Output the (X, Y) coordinate of the center of the cell containing the given text.  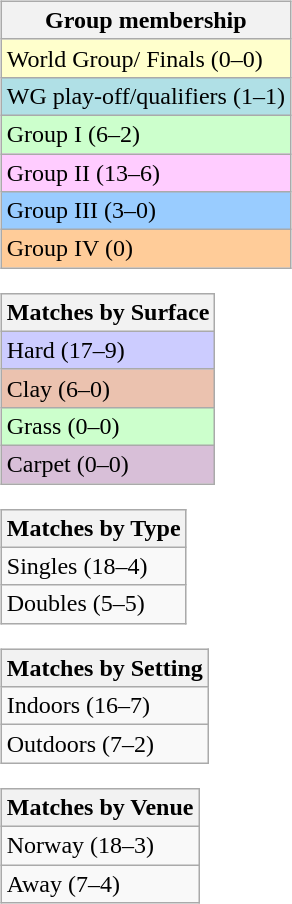
Indoors (16–7) (104, 706)
World Group/ Finals (0–0) (146, 58)
Hard (17–9) (108, 350)
Group I (6–2) (146, 134)
Matches by Venue (100, 807)
Group II (13–6) (146, 173)
Matches by Type (94, 528)
Away (7–4) (100, 883)
Singles (18–4) (94, 566)
Group III (3–0) (146, 211)
Matches by Setting (104, 668)
Outdoors (7–2) (104, 744)
Clay (6–0) (108, 388)
Carpet (0–0) (108, 464)
WG play-off/qualifiers (1–1) (146, 96)
Grass (0–0) (108, 426)
Group membership (146, 20)
Matches by Surface (108, 312)
Doubles (5–5) (94, 604)
Norway (18–3) (100, 845)
Group IV (0) (146, 249)
